Return the (x, y) coordinate for the center point of the cell that contains the specified text.  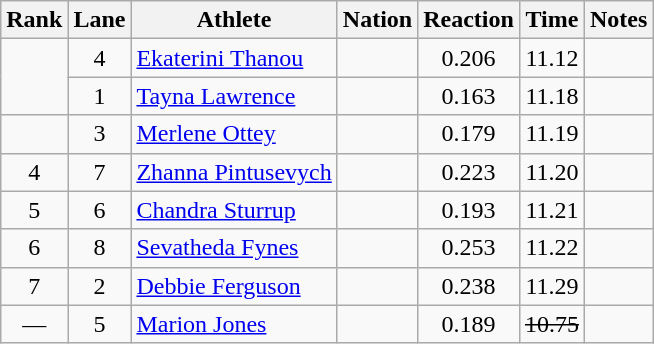
Sevatheda Fynes (234, 248)
Athlete (234, 20)
10.75 (552, 324)
3 (100, 134)
Zhanna Pintusevych (234, 172)
Notes (618, 20)
0.189 (469, 324)
2 (100, 286)
11.19 (552, 134)
Debbie Ferguson (234, 286)
Chandra Sturrup (234, 210)
0.206 (469, 58)
0.223 (469, 172)
Rank (34, 20)
Tayna Lawrence (234, 96)
Lane (100, 20)
11.22 (552, 248)
11.20 (552, 172)
0.193 (469, 210)
Merlene Ottey (234, 134)
11.29 (552, 286)
0.163 (469, 96)
Marion Jones (234, 324)
0.253 (469, 248)
Reaction (469, 20)
11.18 (552, 96)
0.238 (469, 286)
8 (100, 248)
Ekaterini Thanou (234, 58)
11.21 (552, 210)
Time (552, 20)
Nation (377, 20)
11.12 (552, 58)
0.179 (469, 134)
1 (100, 96)
— (34, 324)
